Locate the cell with the specified text and output its (X, Y) center coordinate. 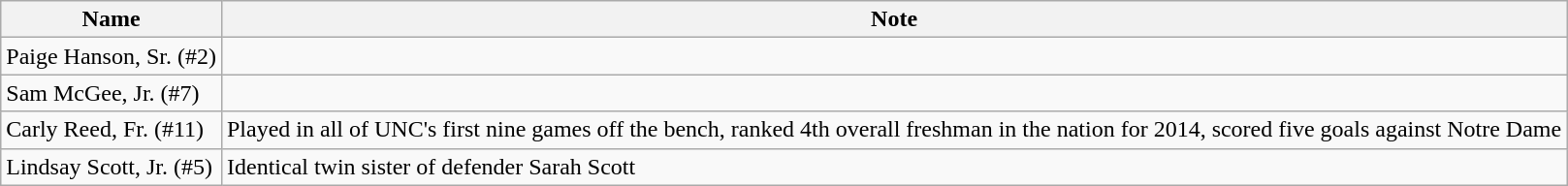
Note (894, 19)
Identical twin sister of defender Sarah Scott (894, 167)
Name (112, 19)
Carly Reed, Fr. (#11) (112, 130)
Sam McGee, Jr. (#7) (112, 93)
Paige Hanson, Sr. (#2) (112, 56)
Lindsay Scott, Jr. (#5) (112, 167)
Played in all of UNC's first nine games off the bench, ranked 4th overall freshman in the nation for 2014, scored five goals against Notre Dame (894, 130)
